Output the [x, y] coordinate of the center of the cell containing the given text.  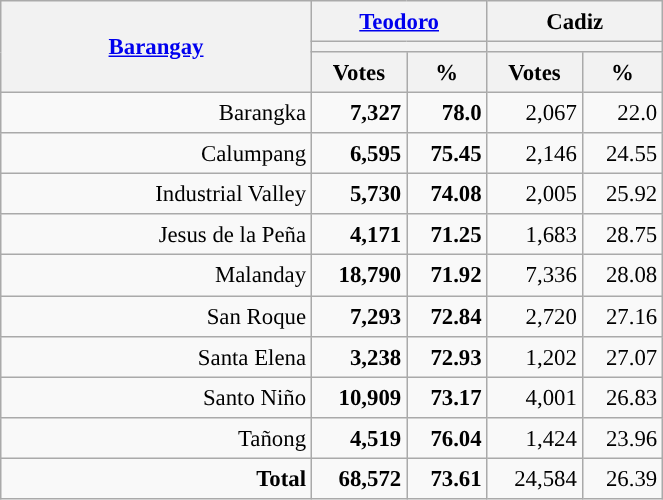
Tañong [156, 438]
7,293 [358, 316]
Barangka [156, 114]
Barangay [156, 47]
72.84 [447, 316]
27.07 [622, 356]
78.0 [447, 114]
23.96 [622, 438]
San Roque [156, 316]
76.04 [447, 438]
72.93 [447, 356]
1,202 [534, 356]
1,424 [534, 438]
24,584 [534, 478]
28.08 [622, 276]
24.55 [622, 154]
Santo Niño [156, 398]
73.17 [447, 398]
6,595 [358, 154]
2,720 [534, 316]
2,067 [534, 114]
4,519 [358, 438]
7,336 [534, 276]
2,146 [534, 154]
Cadiz [575, 22]
Calumpang [156, 154]
75.45 [447, 154]
Jesus de la Peña [156, 234]
4,001 [534, 398]
7,327 [358, 114]
28.75 [622, 234]
27.16 [622, 316]
Santa Elena [156, 356]
1,683 [534, 234]
10,909 [358, 398]
26.39 [622, 478]
2,005 [534, 194]
Industrial Valley [156, 194]
18,790 [358, 276]
3,238 [358, 356]
5,730 [358, 194]
74.08 [447, 194]
Malanday [156, 276]
Total [156, 478]
Teodoro [399, 22]
73.61 [447, 478]
68,572 [358, 478]
71.92 [447, 276]
71.25 [447, 234]
25.92 [622, 194]
4,171 [358, 234]
22.0 [622, 114]
26.83 [622, 398]
